Identify which cell holds the provided text, then report its (x, y) central coordinate. 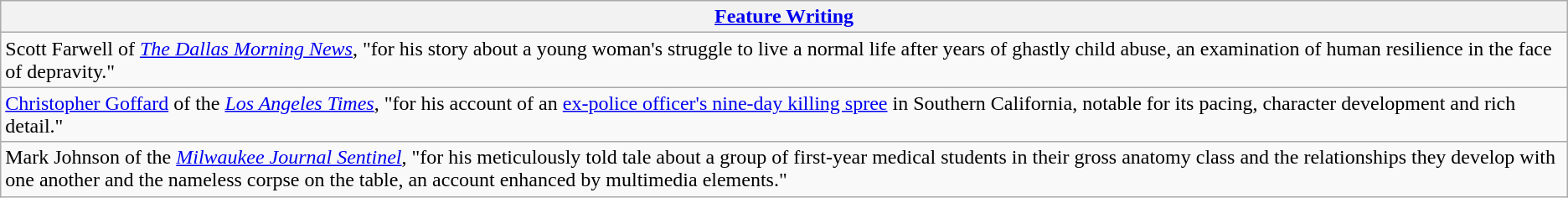
Feature Writing (784, 17)
